For the text-containing cell, return its midpoint in (x, y) coordinate format. 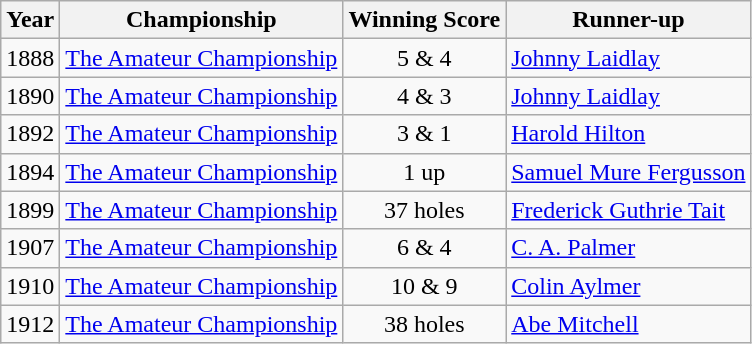
Harold Hilton (628, 134)
1 up (424, 172)
1892 (30, 134)
3 & 1 (424, 134)
Year (30, 20)
Championship (202, 20)
1910 (30, 286)
Samuel Mure Fergusson (628, 172)
Winning Score (424, 20)
Colin Aylmer (628, 286)
38 holes (424, 324)
37 holes (424, 210)
1899 (30, 210)
1912 (30, 324)
Runner-up (628, 20)
1894 (30, 172)
10 & 9 (424, 286)
1890 (30, 96)
5 & 4 (424, 58)
4 & 3 (424, 96)
C. A. Palmer (628, 248)
Abe Mitchell (628, 324)
Frederick Guthrie Tait (628, 210)
6 & 4 (424, 248)
1907 (30, 248)
1888 (30, 58)
